Scan for the cell matching the given text and deliver its (x, y) coordinate at center. 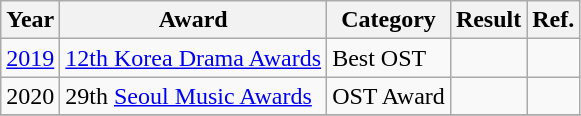
OST Award (389, 96)
Best OST (389, 58)
2020 (30, 96)
Award (194, 20)
2019 (30, 58)
Ref. (554, 20)
Year (30, 20)
Category (389, 20)
Result (488, 20)
12th Korea Drama Awards (194, 58)
29th Seoul Music Awards (194, 96)
